Output the [x, y] coordinate of the center of the cell containing the given text.  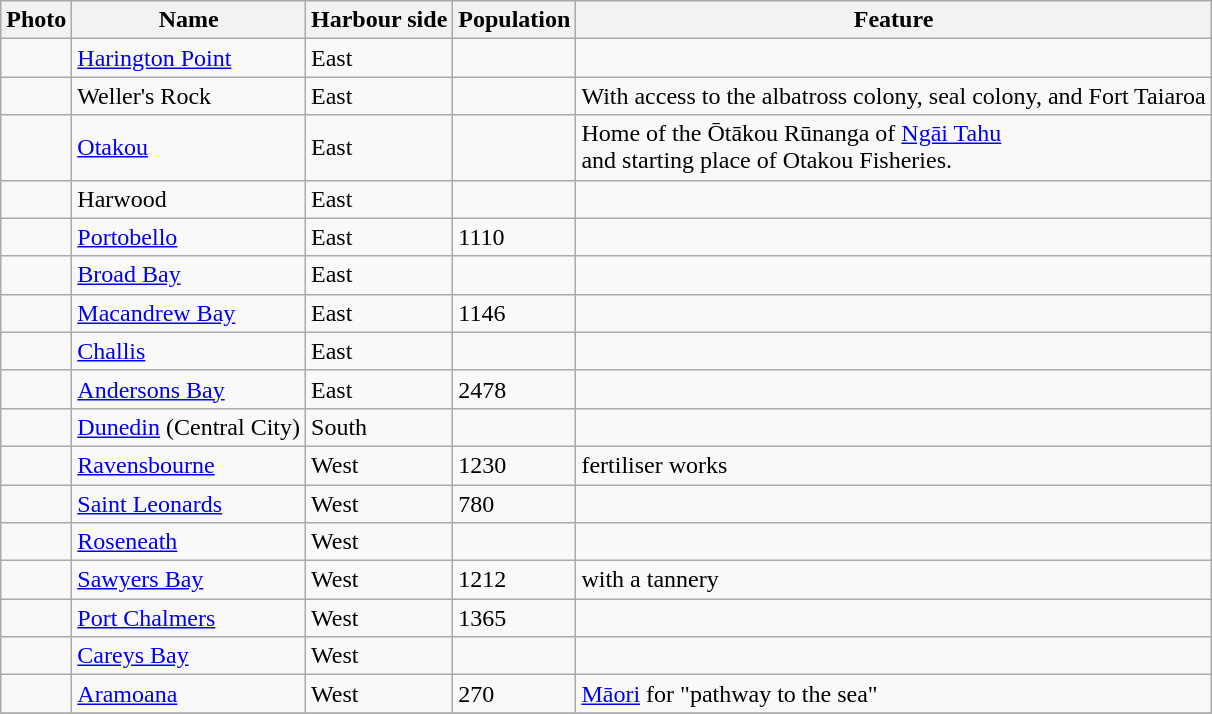
Name [189, 20]
Andersons Bay [189, 389]
1230 [514, 465]
Photo [36, 20]
Saint Leonards [189, 503]
Harwood [189, 199]
1110 [514, 237]
Broad Bay [189, 275]
Ravensbourne [189, 465]
Roseneath [189, 542]
Port Chalmers [189, 618]
With access to the albatross colony, seal colony, and Fort Taiaroa [894, 96]
with a tannery [894, 580]
Home of the Ōtākou Rūnanga of Ngāi Tahuand starting place of Otakou Fisheries. [894, 148]
2478 [514, 389]
Challis [189, 351]
1146 [514, 313]
Weller's Rock [189, 96]
Māori for "pathway to the sea" [894, 694]
fertiliser works [894, 465]
Sawyers Bay [189, 580]
Harington Point [189, 58]
Portobello [189, 237]
1365 [514, 618]
Feature [894, 20]
Careys Bay [189, 656]
1212 [514, 580]
Macandrew Bay [189, 313]
Population [514, 20]
Otakou [189, 148]
780 [514, 503]
Harbour side [380, 20]
270 [514, 694]
South [380, 427]
Aramoana [189, 694]
Dunedin (Central City) [189, 427]
